Capture the cell that displays the provided text and extract its (X, Y) central coordinate. 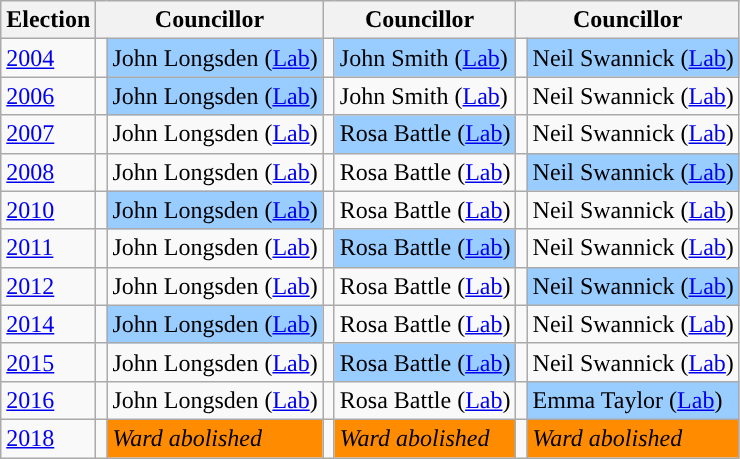
2011 (48, 248)
2012 (48, 286)
2016 (48, 400)
2018 (48, 438)
2004 (48, 58)
2015 (48, 362)
2008 (48, 172)
2007 (48, 134)
Emma Taylor (Lab) (633, 400)
2010 (48, 210)
2006 (48, 96)
2014 (48, 324)
Election (48, 20)
